Extract the (x, y) coordinate from the center of the cell holding the provided text.  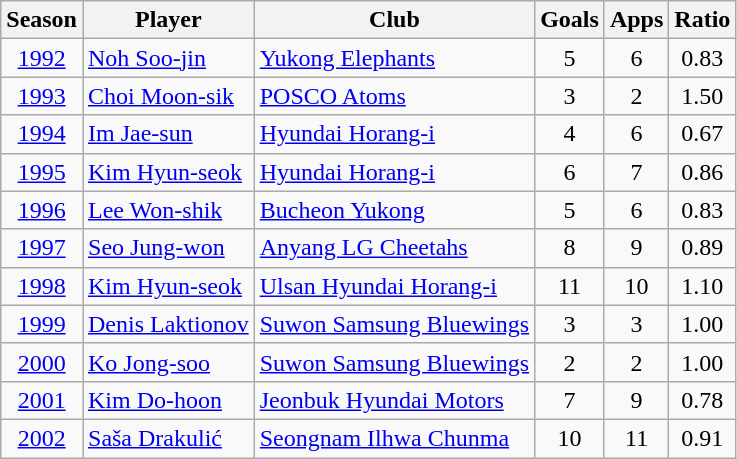
1993 (42, 96)
Denis Laktionov (168, 324)
Ko Jong-soo (168, 362)
Im Jae-sun (168, 134)
Seo Jung-won (168, 248)
Goals (570, 20)
2002 (42, 438)
0.67 (702, 134)
1.50 (702, 96)
Jeonbuk Hyundai Motors (394, 400)
Bucheon Yukong (394, 210)
POSCO Atoms (394, 96)
1999 (42, 324)
1995 (42, 172)
Anyang LG Cheetahs (394, 248)
1994 (42, 134)
1998 (42, 286)
Saša Drakulić (168, 438)
1997 (42, 248)
Apps (636, 20)
1.10 (702, 286)
Noh Soo-jin (168, 58)
8 (570, 248)
Player (168, 20)
0.89 (702, 248)
1992 (42, 58)
0.91 (702, 438)
2001 (42, 400)
4 (570, 134)
Ulsan Hyundai Horang-i (394, 286)
0.78 (702, 400)
1996 (42, 210)
Seongnam Ilhwa Chunma (394, 438)
Yukong Elephants (394, 58)
Club (394, 20)
Kim Do-hoon (168, 400)
Ratio (702, 20)
Lee Won-shik (168, 210)
Season (42, 20)
0.86 (702, 172)
Choi Moon-sik (168, 96)
2000 (42, 362)
